Scan for the cell matching the given text and deliver its (x, y) coordinate at center. 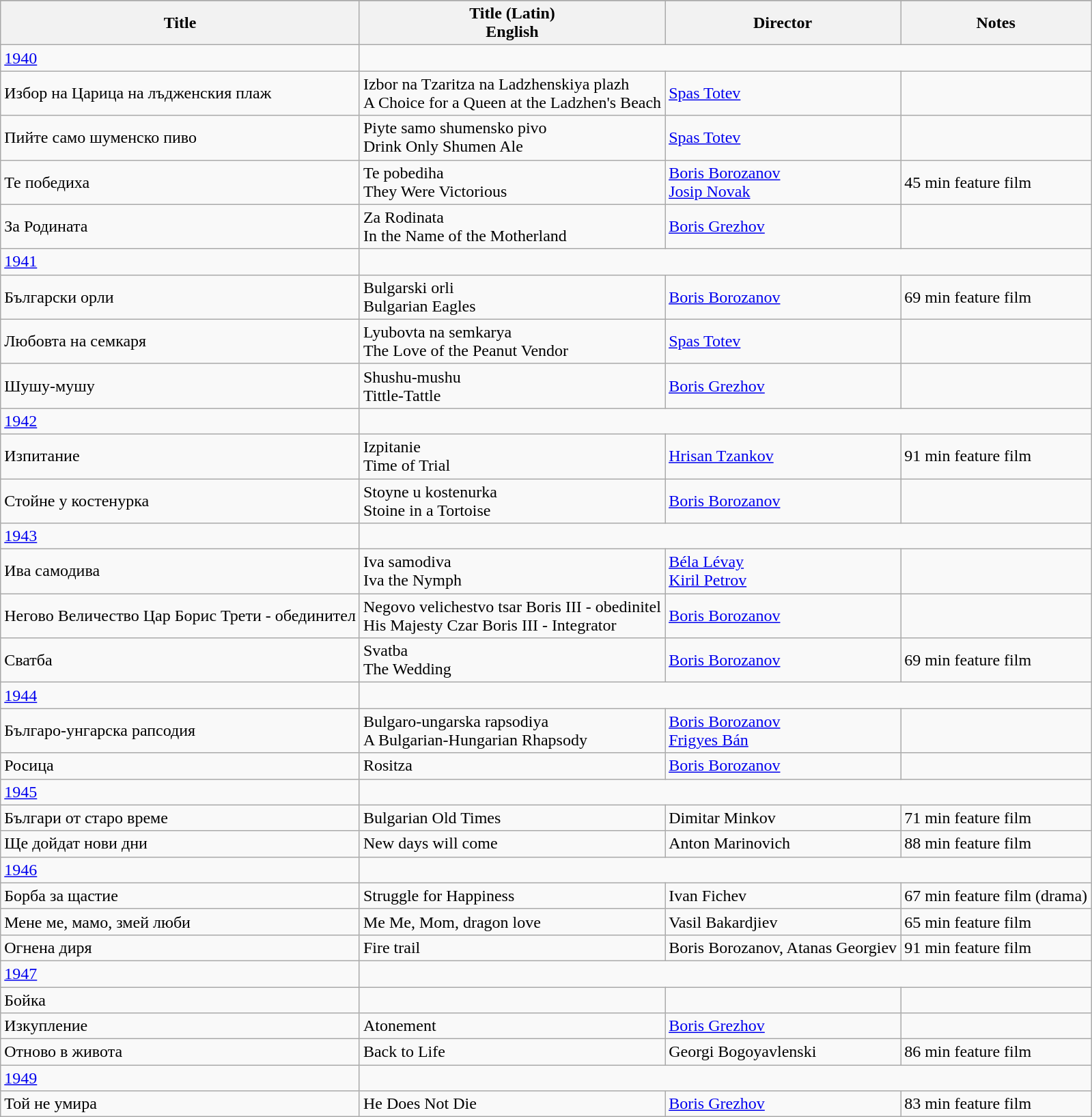
Rositza (512, 766)
1940 (180, 58)
Негово Величество Цар Борис Трети - обединител (180, 616)
1944 (180, 695)
За Родината (180, 227)
Бойка (180, 999)
Director (783, 23)
Izbor na Tzaritza na Ladzhenskiya plazhA Choice for a Queen at the Ladzhen's Beach (512, 93)
1949 (180, 1078)
Atonement (512, 1026)
Отново в живота (180, 1052)
Boris BorozanovJosip Novak (783, 182)
Dimitar Minkov (783, 818)
83 min feature film (996, 1104)
Любовта на семкаря (180, 342)
Title (Latin)English (512, 23)
SvatbaThe Wedding (512, 660)
Te pobedihaThey Were Victorious (512, 182)
Za RodinataIn the Name of the Motherland (512, 227)
Fire trail (512, 948)
1941 (180, 262)
Българо-унгарска рапсодия (180, 731)
Български орли (180, 297)
Пийте само шуменско пиво (180, 138)
Изпитание (180, 456)
1946 (180, 870)
Lyubovta na semkaryaThe Love of the Peanut Vendor (512, 342)
Bulgarski orliBulgarian Eagles (512, 297)
Vasil Bakardjiev (783, 922)
Мене ме, мамо, змей люби (180, 922)
Те победиха (180, 182)
Boris BorozanovFrigyes Bán (783, 731)
Béla LévayKiril Petrov (783, 571)
Back to Life (512, 1052)
Росица (180, 766)
Notes (996, 23)
Boris Borozanov, Atanas Georgiev (783, 948)
IzpitanieTime of Trial (512, 456)
Title (180, 23)
Ще дойдат нови дни (180, 844)
Bulgarian Old Times (512, 818)
Stoyne u kostenurkaStoine in a Tortoise (512, 500)
Изкупление (180, 1026)
Огнена диря (180, 948)
65 min feature film (996, 922)
Шушу-мушу (180, 385)
Shushu-mushuTittle-Tattle (512, 385)
88 min feature film (996, 844)
Ива самодива (180, 571)
Ivan Fichev (783, 896)
1942 (180, 421)
Struggle for Happiness (512, 896)
1945 (180, 792)
1947 (180, 974)
Сватба (180, 660)
Избор на Царица на лъдженския плаж (180, 93)
Стойне у костенурка (180, 500)
1943 (180, 536)
Me Me, Mom, dragon love (512, 922)
86 min feature film (996, 1052)
Georgi Bogoyavlenski (783, 1052)
Hrisan Tzankov (783, 456)
Bulgaro-ungarska rapsodiyaA Bulgarian-Hungarian Rhapsody (512, 731)
Iva samodivaIva the Nymph (512, 571)
67 min feature film (drama) (996, 896)
45 min feature film (996, 182)
Той не умира (180, 1104)
He Does Not Die (512, 1104)
Българи от старо време (180, 818)
Piyte samo shumensko pivoDrink Only Shumen Ale (512, 138)
Anton Marinovich (783, 844)
Борба за щастие (180, 896)
New days will come (512, 844)
71 min feature film (996, 818)
Negovo velichestvo tsar Boris III - obedinitelHis Majesty Czar Boris III - Integrator (512, 616)
